Detect which cell encompasses the target text, then output its [X, Y] center coordinate. 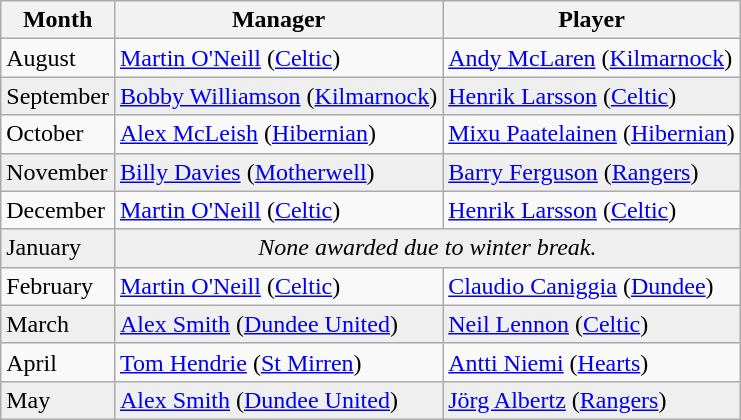
August [58, 58]
November [58, 172]
Player [592, 20]
Claudio Caniggia (Dundee) [592, 286]
Antti Niemi (Hearts) [592, 362]
Month [58, 20]
Billy Davies (Motherwell) [278, 172]
Tom Hendrie (St Mirren) [278, 362]
January [58, 248]
September [58, 96]
Mixu Paatelainen (Hibernian) [592, 134]
May [58, 400]
Barry Ferguson (Rangers) [592, 172]
March [58, 324]
December [58, 210]
None awarded due to winter break. [427, 248]
Alex McLeish (Hibernian) [278, 134]
Jörg Albertz (Rangers) [592, 400]
Andy McLaren (Kilmarnock) [592, 58]
Manager [278, 20]
Bobby Williamson (Kilmarnock) [278, 96]
February [58, 286]
Neil Lennon (Celtic) [592, 324]
October [58, 134]
April [58, 362]
